Provide the [x, y] coordinate of the cell's center where the given text is located.  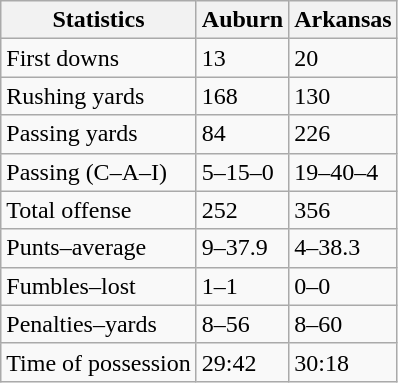
Penalties–yards [99, 324]
Rushing yards [99, 96]
30:18 [343, 362]
226 [343, 134]
168 [242, 96]
19–40–4 [343, 172]
84 [242, 134]
252 [242, 210]
1–1 [242, 286]
Passing yards [99, 134]
Time of possession [99, 362]
Passing (C–A–I) [99, 172]
0–0 [343, 286]
13 [242, 58]
Statistics [99, 20]
4–38.3 [343, 248]
20 [343, 58]
29:42 [242, 362]
9–37.9 [242, 248]
Auburn [242, 20]
First downs [99, 58]
Total offense [99, 210]
Arkansas [343, 20]
Punts–average [99, 248]
5–15–0 [242, 172]
130 [343, 96]
8–60 [343, 324]
356 [343, 210]
8–56 [242, 324]
Fumbles–lost [99, 286]
